Locate the cell with the specified text and output its (X, Y) center coordinate. 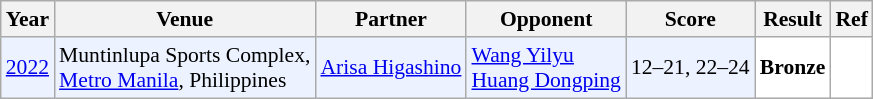
Opponent (546, 19)
2022 (28, 68)
Wang Yilyu Huang Dongping (546, 68)
Result (793, 19)
Ref (851, 19)
Partner (390, 19)
Muntinlupa Sports Complex,Metro Manila, Philippines (184, 68)
Arisa Higashino (390, 68)
Score (690, 19)
Bronze (793, 68)
Year (28, 19)
Venue (184, 19)
12–21, 22–24 (690, 68)
